Find where the given text appears and provide that cell's center as (x, y) coordinate. 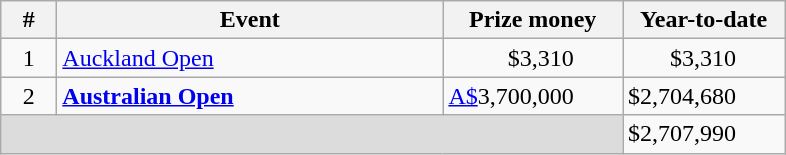
$2,707,990 (703, 134)
A$3,700,000 (533, 96)
2 (29, 96)
1 (29, 58)
# (29, 20)
Auckland Open (250, 58)
Prize money (533, 20)
Year-to-date (703, 20)
Australian Open (250, 96)
Event (250, 20)
$2,704,680 (703, 96)
